Pinpoint the cell where the given text exists, returning its (x, y) midpoint coordinate. 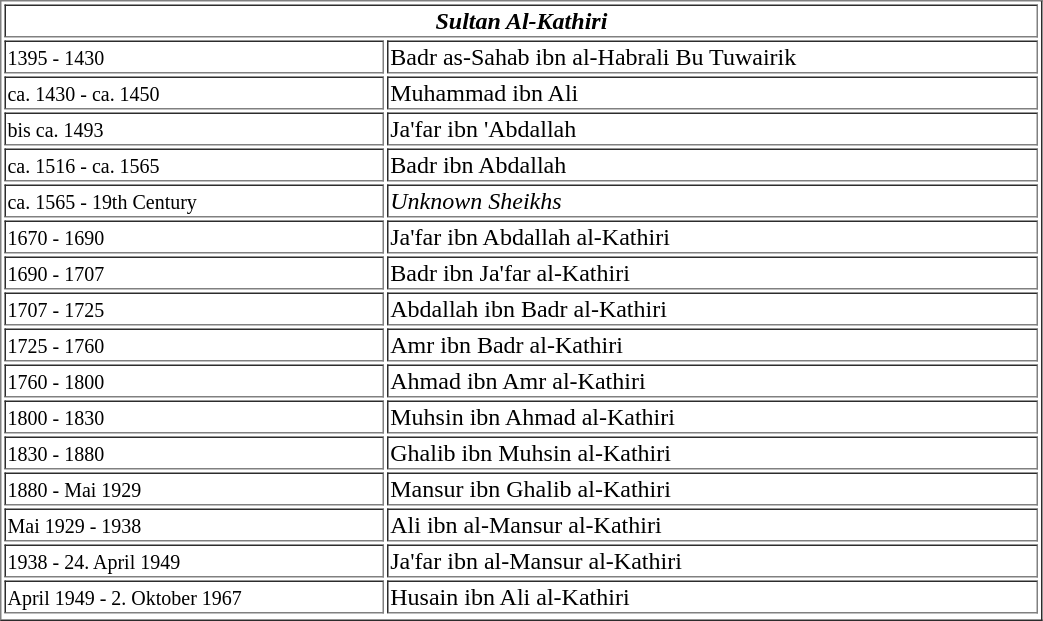
Ja'far ibn 'Abdallah (712, 128)
Amr ibn Badr al-Kathiri (712, 344)
ca. 1430 - ca. 1450 (194, 92)
Husain ibn Ali al-Kathiri (712, 596)
Badr ibn Ja'far al-Kathiri (712, 272)
ca. 1516 - ca. 1565 (194, 164)
Badr as-Sahab ibn al-Habrali Bu Tuwairik (712, 56)
Badr ibn Abdallah (712, 164)
ca. 1565 - 19th Century (194, 200)
1395 - 1430 (194, 56)
1800 - 1830 (194, 416)
Mai 1929 - 1938 (194, 524)
1830 - 1880 (194, 452)
Ali ibn al-Mansur al-Kathiri (712, 524)
Ja'far ibn Abdallah al-Kathiri (712, 236)
1707 - 1725 (194, 308)
Abdallah ibn Badr al-Kathiri (712, 308)
Ja'far ibn al-Mansur al-Kathiri (712, 560)
1670 - 1690 (194, 236)
Muhsin ibn Ahmad al-Kathiri (712, 416)
1938 - 24. April 1949 (194, 560)
Mansur ibn Ghalib al-Kathiri (712, 488)
Unknown Sheikhs (712, 200)
Muhammad ibn Ali (712, 92)
Ahmad ibn Amr al-Kathiri (712, 380)
Ghalib ibn Muhsin al-Kathiri (712, 452)
1880 - Mai 1929 (194, 488)
1760 - 1800 (194, 380)
April 1949 - 2. Oktober 1967 (194, 596)
Sultan Al-Kathiri (521, 20)
bis ca. 1493 (194, 128)
1725 - 1760 (194, 344)
1690 - 1707 (194, 272)
